Provide the [x, y] coordinate of the cell's center where the given text is located.  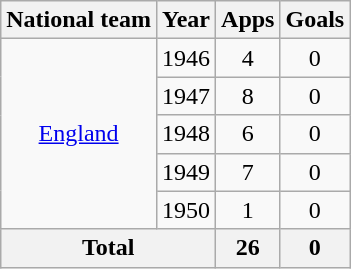
Apps [248, 20]
Total [108, 248]
8 [248, 96]
England [79, 134]
26 [248, 248]
1949 [186, 172]
7 [248, 172]
1948 [186, 134]
1947 [186, 96]
1950 [186, 210]
6 [248, 134]
Year [186, 20]
1 [248, 210]
National team [79, 20]
1946 [186, 58]
4 [248, 58]
Goals [315, 20]
